Determine the [x, y] coordinate at the center of the cell enclosing the given text.  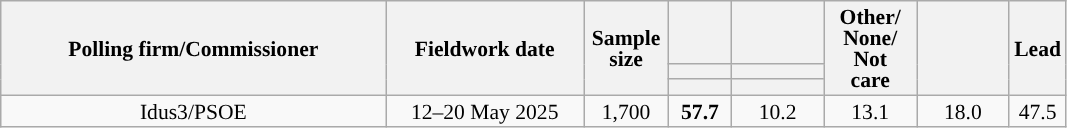
Fieldwork date [485, 48]
Polling firm/Commissioner [194, 48]
12–20 May 2025 [485, 110]
18.0 [962, 110]
57.7 [700, 110]
Other/None/Notcare [870, 48]
Idus3/PSOE [194, 110]
47.5 [1038, 110]
Lead [1038, 48]
10.2 [778, 110]
13.1 [870, 110]
1,700 [626, 110]
Sample size [626, 48]
